Locate the cell with the specified text and output its (x, y) center coordinate. 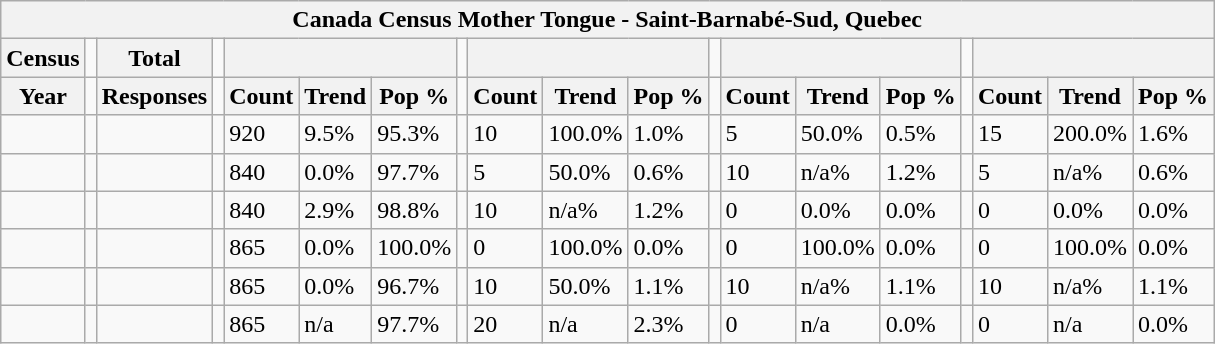
Canada Census Mother Tongue - Saint-Barnabé-Sud, Quebec (608, 20)
Total (154, 58)
0.5% (920, 134)
200.0% (1090, 134)
Year (43, 96)
98.8% (414, 210)
95.3% (414, 134)
2.3% (668, 324)
Responses (154, 96)
920 (262, 134)
1.0% (668, 134)
96.7% (414, 286)
20 (506, 324)
9.5% (336, 134)
1.6% (1172, 134)
2.9% (336, 210)
Census (43, 58)
15 (1010, 134)
